Detect which cell encompasses the target text, then output its [x, y] center coordinate. 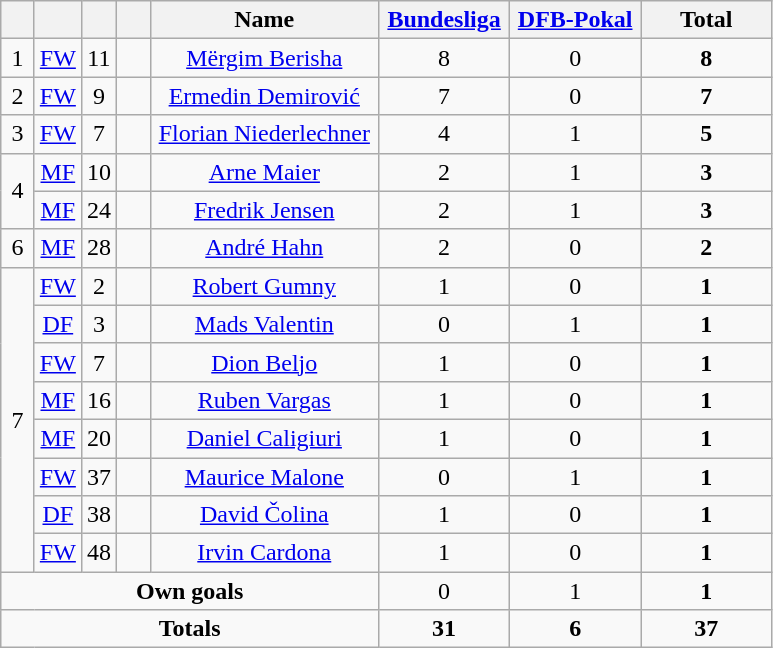
38 [98, 515]
Daniel Caligiuri [264, 438]
Mërgim Berisha [264, 58]
Ermedin Demirović [264, 96]
Bundesliga [444, 20]
David Čolina [264, 515]
Fredrik Jensen [264, 210]
5 [706, 134]
Totals [190, 629]
20 [98, 438]
Total [706, 20]
28 [98, 248]
Irvin Cardona [264, 553]
Name [264, 20]
9 [98, 96]
André Hahn [264, 248]
Mads Valentin [264, 324]
Arne Maier [264, 172]
16 [98, 400]
10 [98, 172]
Ruben Vargas [264, 400]
DFB-Pokal [576, 20]
Florian Niederlechner [264, 134]
11 [98, 58]
48 [98, 553]
Robert Gumny [264, 286]
Own goals [190, 591]
24 [98, 210]
31 [444, 629]
Maurice Malone [264, 477]
Dion Beljo [264, 362]
